From the cell containing the given text, extract its center point as [X, Y] coordinate. 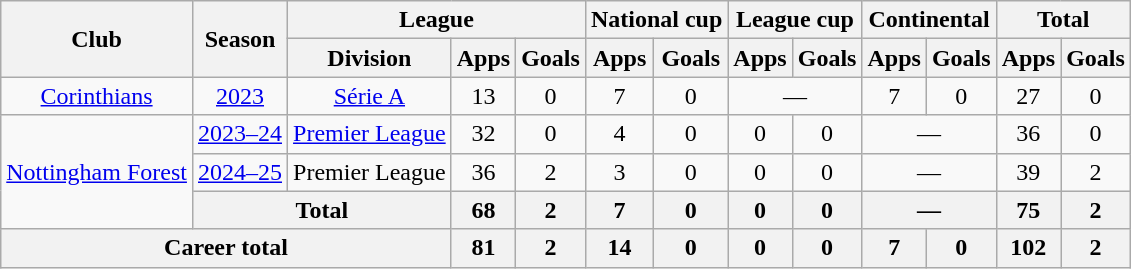
Corinthians [97, 96]
2023 [240, 96]
32 [483, 134]
Career total [226, 248]
Club [97, 39]
27 [1028, 96]
39 [1028, 172]
Division [370, 58]
Nottingham Forest [97, 172]
Season [240, 39]
3 [619, 172]
4 [619, 134]
13 [483, 96]
68 [483, 210]
14 [619, 248]
Série A [370, 96]
81 [483, 248]
Continental [929, 20]
75 [1028, 210]
102 [1028, 248]
2023–24 [240, 134]
2024–25 [240, 172]
National cup [656, 20]
League [437, 20]
League cup [795, 20]
